Extract the (x, y) coordinate from the center of the cell holding the provided text.  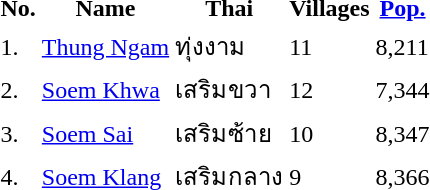
Soem Khwa (105, 90)
12 (330, 90)
11 (330, 46)
Soem Sai (105, 133)
เสริมขวา (230, 90)
10 (330, 133)
ทุ่งงาม (230, 46)
เสริมซ้าย (230, 133)
Thung Ngam (105, 46)
